Locate the cell with the specified text and output its (X, Y) center coordinate. 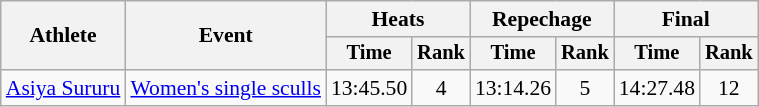
Final (686, 19)
4 (441, 88)
13:45.50 (369, 88)
12 (729, 88)
14:27.48 (657, 88)
Athlete (64, 36)
5 (585, 88)
Women's single sculls (226, 88)
Asiya Sururu (64, 88)
13:14.26 (513, 88)
Repechage (542, 19)
Event (226, 36)
Heats (398, 19)
